Provide the (x, y) coordinate of the cell's center where the given text is located.  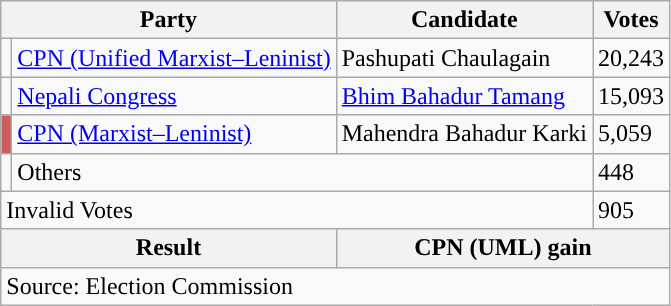
Bhim Bahadur Tamang (464, 96)
20,243 (630, 58)
5,059 (630, 134)
Source: Election Commission (336, 286)
905 (630, 210)
Result (168, 248)
Candidate (464, 20)
Mahendra Bahadur Karki (464, 134)
Nepali Congress (174, 96)
Pashupati Chaulagain (464, 58)
Invalid Votes (297, 210)
CPN (Marxist–Leninist) (174, 134)
448 (630, 172)
Others (302, 172)
Votes (630, 20)
15,093 (630, 96)
Party (168, 20)
CPN (Unified Marxist–Leninist) (174, 58)
CPN (UML) gain (502, 248)
